Scan for the cell matching the given text and deliver its [X, Y] coordinate at center. 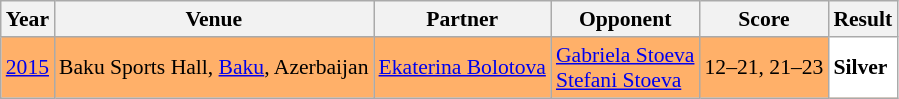
Venue [214, 19]
Score [764, 19]
Gabriela Stoeva Stefani Stoeva [626, 68]
Year [28, 19]
2015 [28, 68]
Silver [862, 68]
12–21, 21–23 [764, 68]
Result [862, 19]
Opponent [626, 19]
Partner [462, 19]
Ekaterina Bolotova [462, 68]
Baku Sports Hall, Baku, Azerbaijan [214, 68]
